Output the (x, y) coordinate of the center of the cell containing the given text.  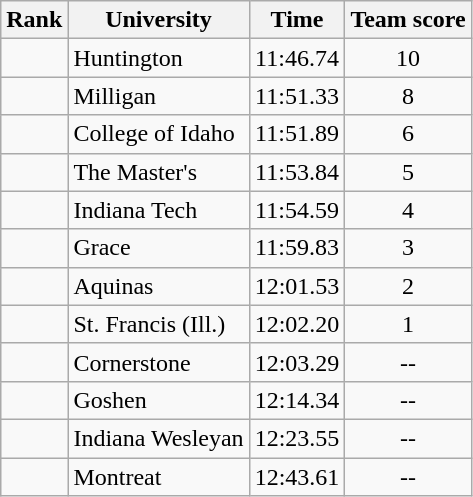
Huntington (158, 58)
5 (408, 172)
11:46.74 (297, 58)
2 (408, 286)
11:53.84 (297, 172)
3 (408, 248)
12:23.55 (297, 438)
Goshen (158, 400)
12:14.34 (297, 400)
11:59.83 (297, 248)
St. Francis (Ill.) (158, 324)
11:51.89 (297, 134)
12:02.20 (297, 324)
10 (408, 58)
College of Idaho (158, 134)
Indiana Tech (158, 210)
Montreat (158, 477)
Rank (34, 20)
Time (297, 20)
12:03.29 (297, 362)
8 (408, 96)
12:01.53 (297, 286)
11:54.59 (297, 210)
Cornerstone (158, 362)
Team score (408, 20)
Aquinas (158, 286)
Indiana Wesleyan (158, 438)
Grace (158, 248)
1 (408, 324)
6 (408, 134)
The Master's (158, 172)
University (158, 20)
11:51.33 (297, 96)
4 (408, 210)
Milligan (158, 96)
12:43.61 (297, 477)
